Return the (X, Y) coordinate for the center point of the cell that contains the specified text.  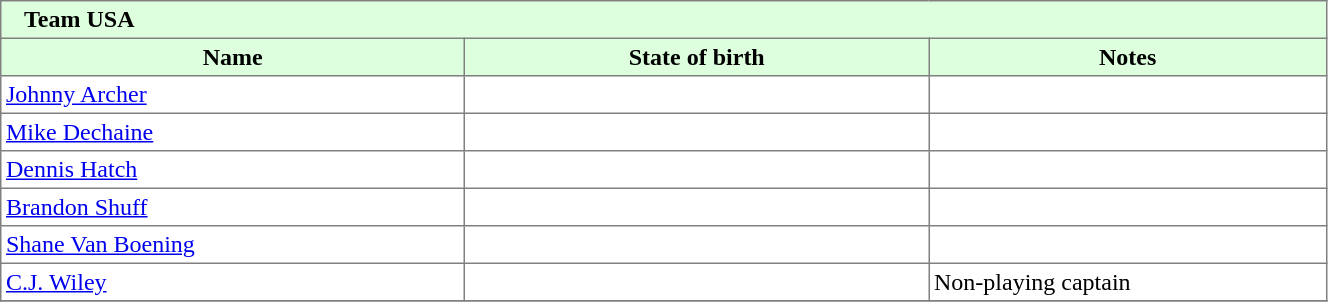
Brandon Shuff (233, 207)
State of birth (697, 57)
Johnny Archer (233, 95)
Team USA (664, 20)
Name (233, 57)
Shane Van Boening (233, 245)
Mike Dechaine (233, 132)
Non-playing captain (1128, 282)
C.J. Wiley (233, 282)
Notes (1128, 57)
Dennis Hatch (233, 170)
